Detect which cell encompasses the target text, then output its [x, y] center coordinate. 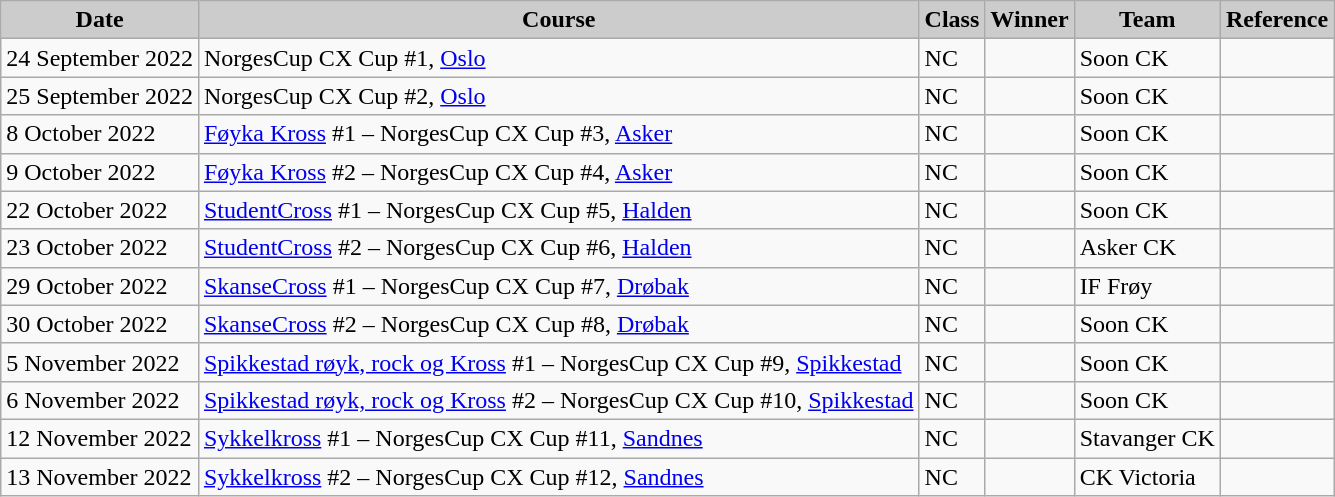
Asker CK [1147, 248]
30 October 2022 [100, 324]
Date [100, 20]
NorgesCup CX Cup #2, Oslo [558, 96]
6 November 2022 [100, 400]
8 October 2022 [100, 134]
Føyka Kross #1 – NorgesCup CX Cup #3, Asker [558, 134]
StudentCross #1 – NorgesCup CX Cup #5, Halden [558, 210]
5 November 2022 [100, 362]
29 October 2022 [100, 286]
CK Victoria [1147, 477]
Team [1147, 20]
Sykkelkross #1 – NorgesCup CX Cup #11, Sandnes [558, 438]
SkanseCross #1 – NorgesCup CX Cup #7, Drøbak [558, 286]
SkanseCross #2 – NorgesCup CX Cup #8, Drøbak [558, 324]
Reference [1276, 20]
Class [952, 20]
Sykkelkross #2 – NorgesCup CX Cup #12, Sandnes [558, 477]
Føyka Kross #2 – NorgesCup CX Cup #4, Asker [558, 172]
13 November 2022 [100, 477]
NorgesCup CX Cup #1, Oslo [558, 58]
Spikkestad røyk, rock og Kross #1 – NorgesCup CX Cup #9, Spikkestad [558, 362]
12 November 2022 [100, 438]
Spikkestad røyk, rock og Kross #2 – NorgesCup CX Cup #10, Spikkestad [558, 400]
23 October 2022 [100, 248]
IF Frøy [1147, 286]
Winner [1030, 20]
9 October 2022 [100, 172]
Course [558, 20]
25 September 2022 [100, 96]
24 September 2022 [100, 58]
StudentCross #2 – NorgesCup CX Cup #6, Halden [558, 248]
22 October 2022 [100, 210]
Stavanger CK [1147, 438]
